Output the (X, Y) coordinate of the center of the cell containing the given text.  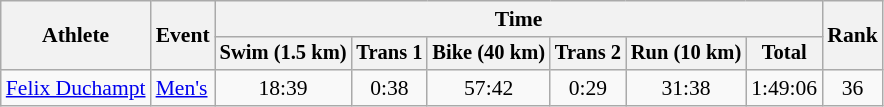
Run (10 km) (686, 54)
Rank (852, 36)
0:38 (389, 88)
57:42 (488, 88)
1:49:06 (784, 88)
Felix Duchampt (76, 88)
Total (784, 54)
18:39 (284, 88)
Trans 1 (389, 54)
Men's (183, 88)
Time (519, 19)
Bike (40 km) (488, 54)
0:29 (588, 88)
Athlete (76, 36)
Event (183, 36)
31:38 (686, 88)
36 (852, 88)
Swim (1.5 km) (284, 54)
Trans 2 (588, 54)
